Locate the cell with the specified text and output its (X, Y) center coordinate. 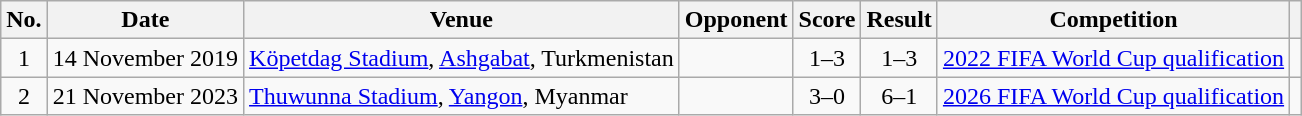
Opponent (736, 20)
No. (24, 20)
Köpetdag Stadium, Ashgabat, Turkmenistan (462, 58)
Date (145, 20)
2022 FIFA World Cup qualification (1113, 58)
14 November 2019 (145, 58)
2026 FIFA World Cup qualification (1113, 96)
Score (827, 20)
2 (24, 96)
1 (24, 58)
Competition (1113, 20)
21 November 2023 (145, 96)
3–0 (827, 96)
Thuwunna Stadium, Yangon, Myanmar (462, 96)
Result (899, 20)
6–1 (899, 96)
Venue (462, 20)
